Identify which cell holds the provided text, then report its [x, y] central coordinate. 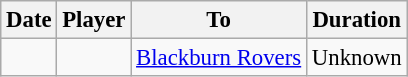
Unknown [356, 58]
Player [94, 20]
Blackburn Rovers [219, 58]
Duration [356, 20]
To [219, 20]
Date [29, 20]
